Determine the (x, y) coordinate at the center of the cell enclosing the given text.  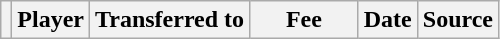
Date (388, 20)
Source (458, 20)
Player (51, 20)
Transferred to (170, 20)
Fee (304, 20)
